Detect which cell encompasses the target text, then output its (x, y) center coordinate. 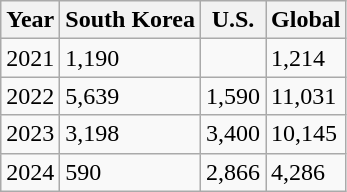
10,145 (306, 134)
1,590 (232, 96)
Global (306, 20)
2022 (30, 96)
3,400 (232, 134)
4,286 (306, 172)
5,639 (130, 96)
U.S. (232, 20)
3,198 (130, 134)
Year (30, 20)
2024 (30, 172)
1,190 (130, 58)
2,866 (232, 172)
11,031 (306, 96)
South Korea (130, 20)
2023 (30, 134)
1,214 (306, 58)
2021 (30, 58)
590 (130, 172)
